Locate the cell with the specified text and output its (x, y) center coordinate. 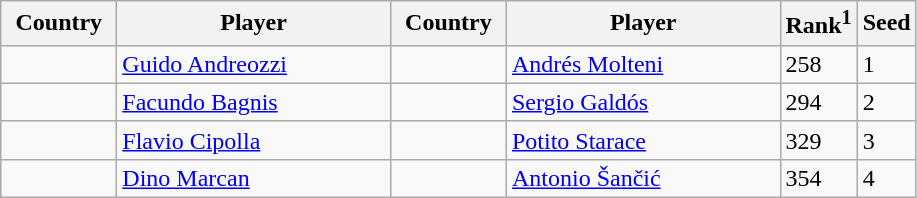
4 (886, 178)
Antonio Šančić (643, 178)
Facundo Bagnis (254, 102)
354 (818, 178)
Potito Starace (643, 140)
294 (818, 102)
Sergio Galdós (643, 102)
258 (818, 64)
Flavio Cipolla (254, 140)
Rank1 (818, 24)
Andrés Molteni (643, 64)
329 (818, 140)
Guido Andreozzi (254, 64)
Dino Marcan (254, 178)
3 (886, 140)
Seed (886, 24)
1 (886, 64)
2 (886, 102)
